Return the (x, y) coordinate for the center point of the cell that contains the specified text.  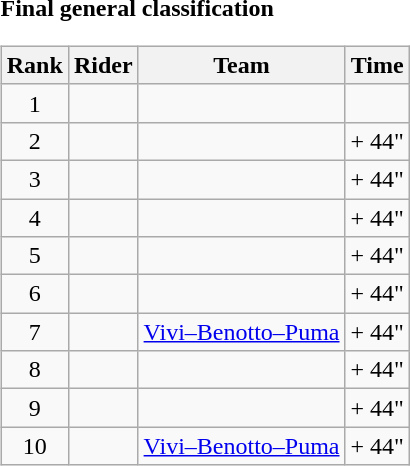
8 (34, 370)
Time (377, 65)
2 (34, 141)
7 (34, 332)
1 (34, 103)
Rider (103, 65)
10 (34, 446)
Team (242, 65)
4 (34, 217)
Rank (34, 65)
5 (34, 256)
9 (34, 408)
6 (34, 294)
3 (34, 179)
